Return the [X, Y] coordinate for the center point of the cell that contains the specified text.  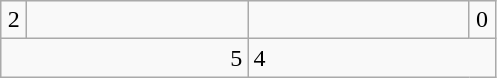
5 [124, 58]
2 [14, 20]
0 [482, 20]
4 [372, 58]
